Return the (X, Y) coordinate for the center point of the cell that contains the specified text.  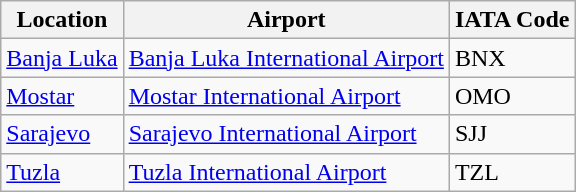
Sarajevo International Airport (286, 134)
Banja Luka (62, 58)
Tuzla International Airport (286, 172)
BNX (512, 58)
SJJ (512, 134)
TZL (512, 172)
IATA Code (512, 20)
Tuzla (62, 172)
Sarajevo (62, 134)
Banja Luka International Airport (286, 58)
OMO (512, 96)
Mostar (62, 96)
Mostar International Airport (286, 96)
Airport (286, 20)
Location (62, 20)
